Detect which cell encompasses the target text, then output its (x, y) center coordinate. 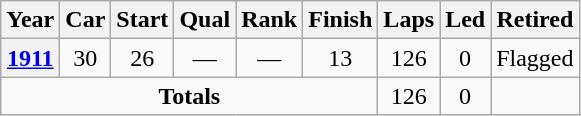
Laps (409, 20)
Car (86, 20)
26 (142, 58)
Qual (205, 20)
Year (30, 20)
Start (142, 20)
30 (86, 58)
Finish (340, 20)
Totals (190, 96)
Flagged (535, 58)
Led (466, 20)
1911 (30, 58)
Rank (270, 20)
13 (340, 58)
Retired (535, 20)
